Capture the cell that displays the provided text and extract its (X, Y) central coordinate. 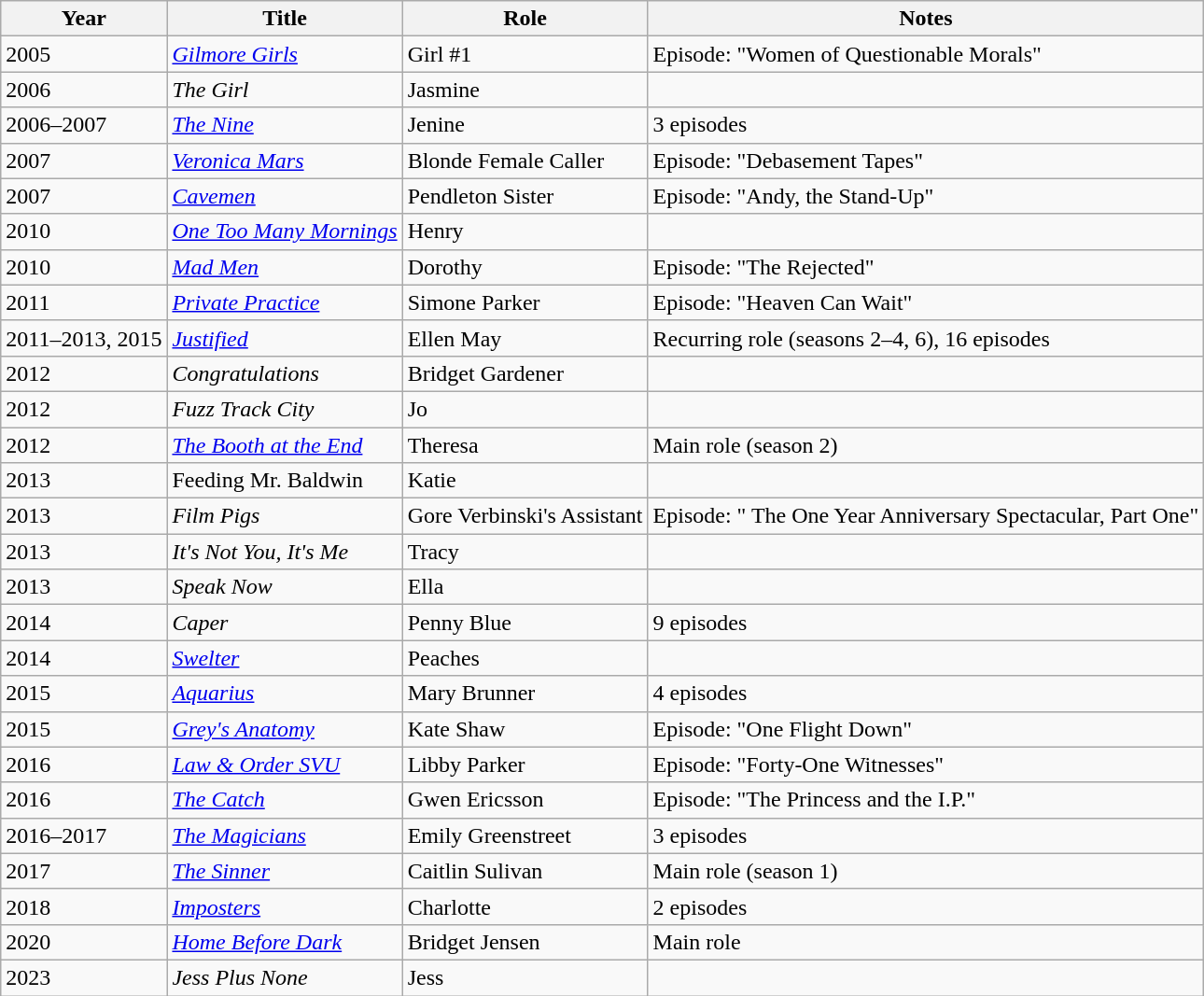
Aquarius (285, 694)
Jo (525, 409)
Main role (season 1) (926, 871)
Law & Order SVU (285, 765)
Home Before Dark (285, 942)
Tracy (525, 552)
Jasmine (525, 90)
Main role (season 2) (926, 445)
Gore Verbinski's Assistant (525, 516)
Mary Brunner (525, 694)
Peaches (525, 658)
Caper (285, 623)
Veronica Mars (285, 161)
Private Practice (285, 302)
Theresa (525, 445)
Emily Greenstreet (525, 835)
2011 (84, 302)
Episode: "Heaven Can Wait" (926, 302)
Blonde Female Caller (525, 161)
Ellen May (525, 338)
2 episodes (926, 906)
Notes (926, 19)
Bridget Jensen (525, 942)
Episode: "The Rejected" (926, 267)
9 episodes (926, 623)
Gwen Ericsson (525, 800)
Speak Now (285, 587)
2017 (84, 871)
Recurring role (seasons 2–4, 6), 16 episodes (926, 338)
Dorothy (525, 267)
Ella (525, 587)
2011–2013, 2015 (84, 338)
Swelter (285, 658)
Role (525, 19)
4 episodes (926, 694)
The Catch (285, 800)
Episode: "Andy, the Stand-Up" (926, 196)
One Too Many Mornings (285, 231)
2018 (84, 906)
Kate Shaw (525, 729)
Episode: "Women of Questionable Morals" (926, 54)
Mad Men (285, 267)
It's Not You, It's Me (285, 552)
Jenine (525, 125)
Bridget Gardener (525, 373)
Libby Parker (525, 765)
2005 (84, 54)
Main role (926, 942)
Episode: "Forty-One Witnesses" (926, 765)
The Girl (285, 90)
Fuzz Track City (285, 409)
The Booth at the End (285, 445)
Year (84, 19)
Caitlin Sulivan (525, 871)
Episode: "The Princess and the I.P." (926, 800)
Feeding Mr. Baldwin (285, 481)
Episode: "Debasement Tapes" (926, 161)
The Magicians (285, 835)
Jess Plus None (285, 977)
Film Pigs (285, 516)
Gilmore Girls (285, 54)
Katie (525, 481)
Simone Parker (525, 302)
Cavemen (285, 196)
Title (285, 19)
Girl #1 (525, 54)
Episode: " The One Year Anniversary Spectacular, Part One" (926, 516)
Congratulations (285, 373)
Pendleton Sister (525, 196)
2006 (84, 90)
2020 (84, 942)
2023 (84, 977)
Penny Blue (525, 623)
2006–2007 (84, 125)
2016–2017 (84, 835)
Justified (285, 338)
Charlotte (525, 906)
Henry (525, 231)
The Nine (285, 125)
Imposters (285, 906)
Episode: "One Flight Down" (926, 729)
Jess (525, 977)
Grey's Anatomy (285, 729)
The Sinner (285, 871)
